From the cell containing the given text, extract its center point as [X, Y] coordinate. 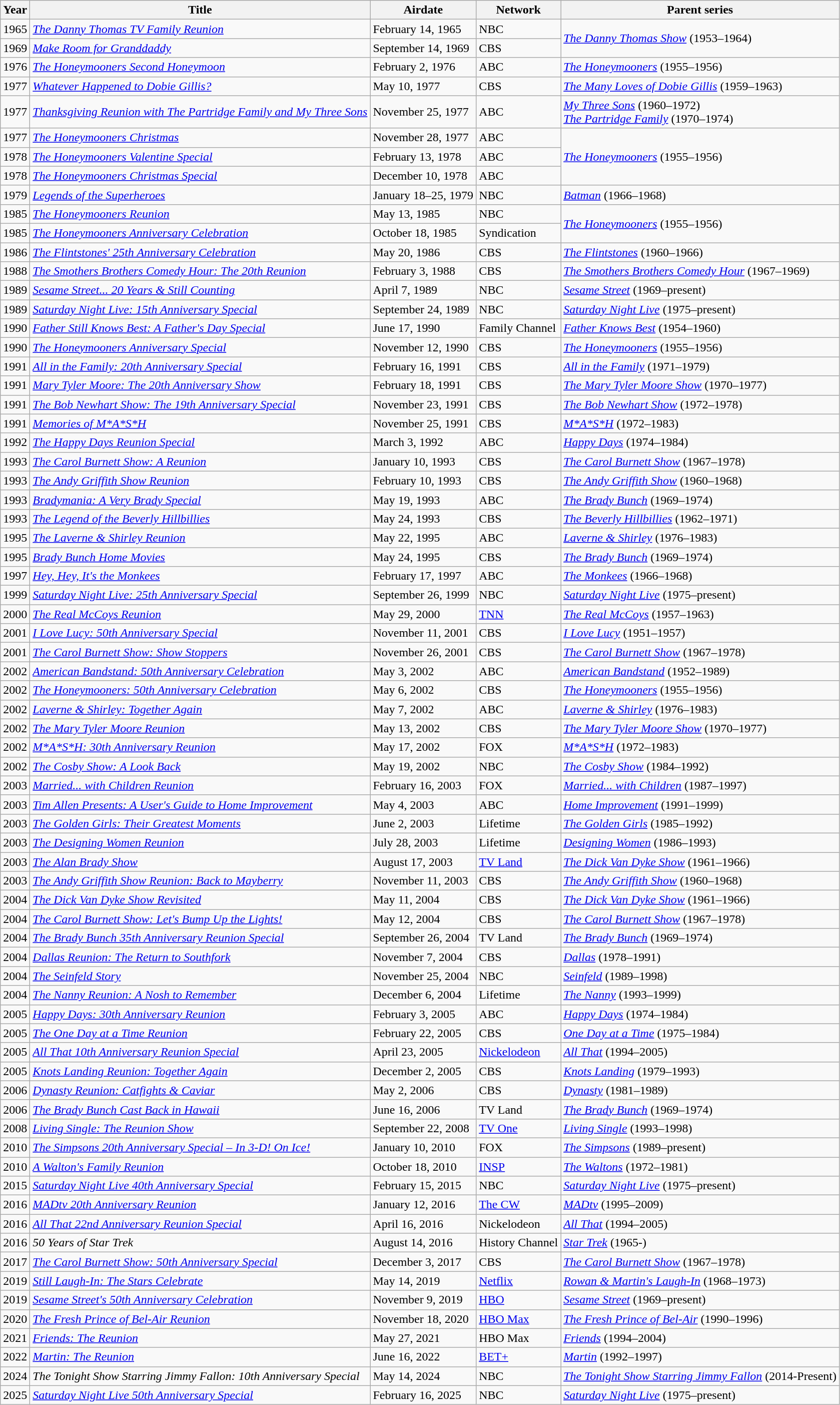
The Real McCoys (1957–1963) [700, 614]
The Happy Days Reunion Special [200, 442]
Title [200, 10]
Network [518, 10]
May 27, 2021 [423, 1338]
2021 [15, 1338]
MADtv 20th Anniversary Reunion [200, 1205]
1986 [15, 252]
The Brady Bunch Cast Back in Hawaii [200, 1109]
June 16, 2006 [423, 1109]
The Danny Thomas Show (1953–1964) [700, 39]
2000 [15, 614]
The Simpsons (1989–present) [700, 1147]
The Fresh Prince of Bel-Air (1990–1996) [700, 1319]
Father Knows Best (1954–1960) [700, 328]
The Nanny Reunion: A Nosh to Remember [200, 995]
June 16, 2022 [423, 1357]
1992 [15, 442]
May 3, 2002 [423, 671]
May 6, 2002 [423, 690]
May 24, 1995 [423, 557]
Martin (1992–1997) [700, 1357]
October 18, 2010 [423, 1167]
The Carol Burnett Show: A Reunion [200, 461]
My Three Sons (1960–1972)The Partridge Family (1970–1974) [700, 112]
The Laverne & Shirley Reunion [200, 538]
A Walton's Family Reunion [200, 1167]
The Dick Van Dyke Show Revisited [200, 900]
The Mary Tyler Moore Reunion [200, 728]
November 18, 2020 [423, 1319]
February 22, 2005 [423, 1033]
May 24, 1993 [423, 519]
MADtv (1995–2009) [700, 1205]
The Monkees (1966–1968) [700, 576]
The Designing Women Reunion [200, 842]
November 11, 2001 [423, 633]
2024 [15, 1376]
American Bandstand (1952–1989) [700, 671]
TNN [518, 614]
May 4, 2003 [423, 804]
Married... with Children Reunion [200, 785]
The Honeymooners Reunion [200, 214]
The Honeymooners Anniversary Special [200, 347]
May 7, 2002 [423, 709]
May 13, 1985 [423, 214]
August 14, 2016 [423, 1243]
The Honeymooners Christmas [200, 138]
May 2, 2006 [423, 1090]
BET+ [518, 1357]
The Carol Burnett Show: Let's Bump Up the Lights! [200, 919]
February 18, 1991 [423, 385]
History Channel [518, 1243]
The Honeymooners Anniversary Celebration [200, 233]
The Honeymooners Second Honeymoon [200, 67]
December 3, 2017 [423, 1262]
November 23, 1991 [423, 404]
September 26, 1999 [423, 595]
February 15, 2015 [423, 1186]
May 17, 2002 [423, 747]
The Andy Griffith Show Reunion [200, 481]
Saturday Night Live 50th Anniversary Special [200, 1395]
Knots Landing Reunion: Together Again [200, 1071]
November 9, 2019 [423, 1300]
May 19, 2002 [423, 766]
February 16, 2003 [423, 785]
The Golden Girls (1985–1992) [700, 823]
Saturday Night Live 40th Anniversary Special [200, 1186]
Parent series [700, 10]
February 16, 2025 [423, 1395]
May 12, 2004 [423, 919]
The Smothers Brothers Comedy Hour (1967–1969) [700, 271]
Thanksgiving Reunion with The Partridge Family and My Three Sons [200, 112]
Batman (1966–1968) [700, 195]
December 6, 2004 [423, 995]
The Tonight Show Starring Jimmy Fallon (2014-Present) [700, 1376]
Mary Tyler Moore: The 20th Anniversary Show [200, 385]
September 22, 2008 [423, 1128]
American Bandstand: 50th Anniversary Celebration [200, 671]
Brady Bunch Home Movies [200, 557]
The Smothers Brothers Comedy Hour: The 20th Reunion [200, 271]
October 18, 1985 [423, 233]
1969 [15, 48]
The Flintstones' 25th Anniversary Celebration [200, 252]
Family Channel [518, 328]
The Nanny (1993–1999) [700, 995]
Saturday Night Live: 15th Anniversary Special [200, 309]
Living Single: The Reunion Show [200, 1128]
1965 [15, 29]
January 10, 2010 [423, 1147]
The Legend of the Beverly Hillbillies [200, 519]
July 28, 2003 [423, 842]
September 24, 1989 [423, 309]
The Bob Newhart Show (1972–1978) [700, 404]
May 22, 1995 [423, 538]
Netflix [518, 1281]
The Fresh Prince of Bel-Air Reunion [200, 1319]
December 2, 2005 [423, 1071]
Rowan & Martin's Laugh-In (1968–1973) [700, 1281]
The Waltons (1972–1981) [700, 1167]
2008 [15, 1128]
Make Room for Granddaddy [200, 48]
June 2, 2003 [423, 823]
The Honeymooners Christmas Special [200, 176]
September 14, 1969 [423, 48]
The Flintstones (1960–1966) [700, 252]
The Brady Bunch 35th Anniversary Reunion Special [200, 938]
April 23, 2005 [423, 1052]
May 14, 2024 [423, 1376]
May 10, 1977 [423, 86]
The Honeymooners: 50th Anniversary Celebration [200, 690]
Dallas (1978–1991) [700, 957]
November 11, 2003 [423, 881]
December 10, 1978 [423, 176]
February 13, 1978 [423, 157]
The Alan Brady Show [200, 861]
1999 [15, 595]
The Golden Girls: Their Greatest Moments [200, 823]
Friends: The Reunion [200, 1338]
Friends (1994–2004) [700, 1338]
Tim Allen Presents: A User's Guide to Home Improvement [200, 804]
Knots Landing (1979–1993) [700, 1071]
May 14, 2019 [423, 1281]
February 10, 1993 [423, 481]
Saturday Night Live: 25th Anniversary Special [200, 595]
1988 [15, 271]
The Cosby Show: A Look Back [200, 766]
January 12, 2016 [423, 1205]
November 25, 1977 [423, 112]
February 17, 1997 [423, 576]
Seinfeld (1989–1998) [700, 976]
May 20, 1986 [423, 252]
January 10, 1993 [423, 461]
November 25, 2004 [423, 976]
Happy Days: 30th Anniversary Reunion [200, 1014]
January 18–25, 1979 [423, 195]
February 16, 1991 [423, 366]
50 Years of Star Trek [200, 1243]
All in the Family (1971–1979) [700, 366]
November 28, 1977 [423, 138]
November 12, 1990 [423, 347]
M*A*S*H: 30th Anniversary Reunion [200, 747]
Syndication [518, 233]
Bradymania: A Very Brady Special [200, 500]
2025 [15, 1395]
February 14, 1965 [423, 29]
The Simpsons 20th Anniversary Special – In 3-D! On Ice! [200, 1147]
I Love Lucy: 50th Anniversary Special [200, 633]
Memories of M*A*S*H [200, 423]
Legends of the Superheroes [200, 195]
The Carol Burnett Show: 50th Anniversary Special [200, 1262]
Year [15, 10]
April 16, 2016 [423, 1224]
The Danny Thomas TV Family Reunion [200, 29]
The Cosby Show (1984–1992) [700, 766]
1997 [15, 576]
Sesame Street... 20 Years & Still Counting [200, 290]
Home Improvement (1991–1999) [700, 804]
One Day at a Time (1975–1984) [700, 1033]
2020 [15, 1319]
The Bob Newhart Show: The 19th Anniversary Special [200, 404]
1979 [15, 195]
May 29, 2000 [423, 614]
2015 [15, 1186]
Hey, Hey, It's the Monkees [200, 576]
The Seinfeld Story [200, 976]
Married... with Children (1987–1997) [700, 785]
The Carol Burnett Show: Show Stoppers [200, 652]
The Real McCoys Reunion [200, 614]
All in the Family: 20th Anniversary Special [200, 366]
May 13, 2002 [423, 728]
May 19, 1993 [423, 500]
The Honeymooners Valentine Special [200, 157]
November 26, 2001 [423, 652]
November 25, 1991 [423, 423]
Father Still Knows Best: A Father's Day Special [200, 328]
May 11, 2004 [423, 900]
The One Day at a Time Reunion [200, 1033]
Living Single (1993–1998) [700, 1128]
February 3, 2005 [423, 1014]
March 3, 1992 [423, 442]
Dynasty Reunion: Catfights & Caviar [200, 1090]
September 26, 2004 [423, 938]
February 3, 1988 [423, 271]
I Love Lucy (1951–1957) [700, 633]
2017 [15, 1262]
The CW [518, 1205]
August 17, 2003 [423, 861]
The Many Loves of Dobie Gillis (1959–1963) [700, 86]
The Andy Griffith Show Reunion: Back to Mayberry [200, 881]
Laverne & Shirley: Together Again [200, 709]
Star Trek (1965-) [700, 1243]
Sesame Street's 50th Anniversary Celebration [200, 1300]
HBO [518, 1300]
November 7, 2004 [423, 957]
Dynasty (1981–1989) [700, 1090]
June 17, 1990 [423, 328]
April 7, 1989 [423, 290]
The Tonight Show Starring Jimmy Fallon: 10th Anniversary Special [200, 1376]
1976 [15, 67]
TV One [518, 1128]
All That 22nd Anniversary Reunion Special [200, 1224]
Whatever Happened to Dobie Gillis? [200, 86]
Airdate [423, 10]
Martin: The Reunion [200, 1357]
Still Laugh-In: The Stars Celebrate [200, 1281]
All That 10th Anniversary Reunion Special [200, 1052]
INSP [518, 1167]
Dallas Reunion: The Return to Southfork [200, 957]
2022 [15, 1357]
February 2, 1976 [423, 67]
The Beverly Hillbillies (1962–1971) [700, 519]
Designing Women (1986–1993) [700, 842]
